Find where the given text appears and provide that cell's center as (X, Y) coordinate. 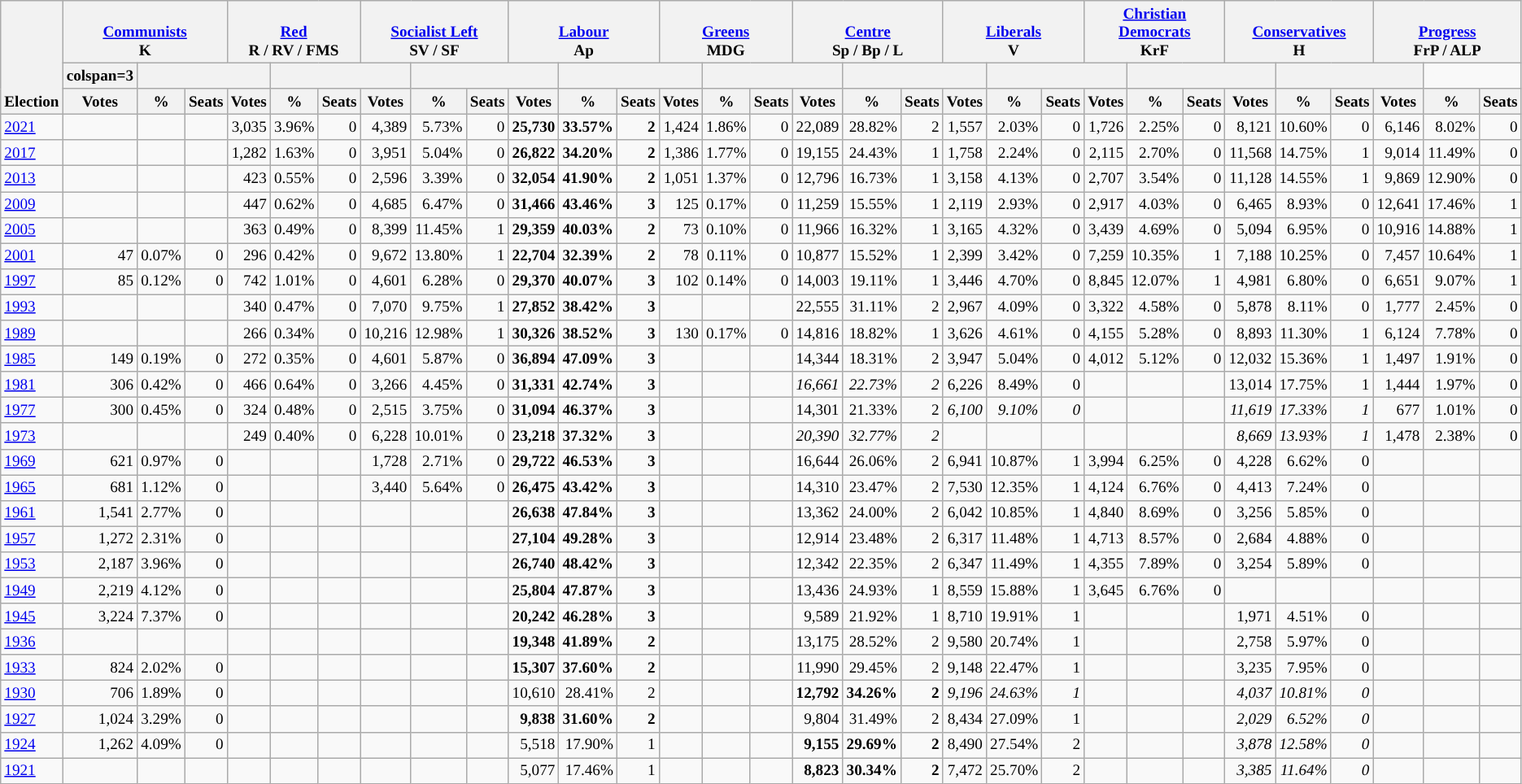
3,947 (965, 359)
9,589 (818, 616)
4,012 (1106, 359)
0.19% (161, 359)
0.35% (294, 359)
14.55% (1303, 179)
49.28% (588, 539)
4.51% (1303, 616)
6,042 (965, 513)
LabourAp (584, 33)
14,301 (818, 411)
0.12% (161, 281)
12,032 (1250, 359)
1.77% (726, 153)
27,104 (534, 539)
0.55% (294, 179)
13.93% (1303, 436)
2.31% (161, 539)
1973 (32, 436)
12,796 (818, 179)
15.88% (1014, 590)
12.35% (1014, 487)
6,100 (965, 411)
466 (249, 385)
15,307 (534, 668)
10.01% (438, 436)
1.12% (161, 487)
8,434 (965, 719)
1961 (32, 513)
29.69% (872, 745)
2.71% (438, 462)
7.78% (1451, 333)
14,003 (818, 281)
73 (680, 230)
ProgressFrP / ALP (1447, 33)
16.73% (872, 179)
3,254 (1250, 564)
LiberalsV (1014, 33)
12,641 (1398, 204)
43.46% (588, 204)
3,440 (386, 487)
20.74% (1014, 642)
706 (100, 694)
ChristianDemocratsKrF (1155, 33)
1930 (32, 694)
46.28% (588, 616)
28.82% (872, 127)
10,916 (1398, 230)
3.75% (438, 411)
1,272 (100, 539)
2,219 (100, 590)
10.64% (1451, 256)
2021 (32, 127)
1,386 (680, 153)
20,390 (818, 436)
6.95% (1303, 230)
12.98% (438, 333)
10.87% (1014, 462)
2.77% (161, 513)
4.88% (1303, 539)
0.49% (294, 230)
6.25% (1155, 462)
266 (249, 333)
78 (680, 256)
15.52% (872, 256)
677 (1398, 411)
6,465 (1250, 204)
40.07% (588, 281)
1,424 (680, 127)
4,981 (1250, 281)
1989 (32, 333)
2.93% (1014, 204)
27.54% (1014, 745)
11,966 (818, 230)
12,342 (818, 564)
30.34% (872, 770)
6.28% (438, 281)
8,845 (1106, 281)
1,024 (100, 719)
447 (249, 204)
4.03% (1155, 204)
2.70% (1155, 153)
3,385 (1250, 770)
4.61% (1014, 333)
28.52% (872, 642)
4,713 (1106, 539)
16.32% (872, 230)
0.34% (294, 333)
9.07% (1451, 281)
31,331 (534, 385)
22,555 (818, 307)
9,672 (386, 256)
2.03% (1014, 127)
12,792 (818, 694)
5.64% (438, 487)
6,124 (1398, 333)
0.47% (294, 307)
26,475 (534, 487)
306 (100, 385)
4,840 (1106, 513)
42.74% (588, 385)
102 (680, 281)
4,228 (1250, 462)
1,777 (1398, 307)
30,326 (534, 333)
8.57% (1155, 539)
7,259 (1106, 256)
12.07% (1155, 281)
10.25% (1303, 256)
9.10% (1014, 411)
11.48% (1014, 539)
26,822 (534, 153)
38.52% (588, 333)
5,518 (534, 745)
47 (100, 256)
6,317 (965, 539)
26.06% (872, 462)
24.63% (1014, 694)
4,037 (1250, 694)
11,990 (818, 668)
8.93% (1303, 204)
23.47% (872, 487)
296 (249, 256)
9,148 (965, 668)
4,389 (386, 127)
0.14% (726, 281)
9,196 (965, 694)
742 (249, 281)
9,014 (1398, 153)
2,115 (1106, 153)
7.37% (161, 616)
4,413 (1250, 487)
6,651 (1398, 281)
1969 (32, 462)
5.12% (1155, 359)
13.80% (438, 256)
423 (249, 179)
12,914 (818, 539)
5,094 (1250, 230)
47.09% (588, 359)
4.32% (1014, 230)
1,541 (100, 513)
0.64% (294, 385)
1.89% (161, 694)
7,188 (1250, 256)
22.35% (872, 564)
4,155 (1106, 333)
363 (249, 230)
7,530 (965, 487)
8.69% (1155, 513)
18.31% (872, 359)
47.84% (588, 513)
1981 (32, 385)
47.87% (588, 590)
2,758 (1250, 642)
3,878 (1250, 745)
8,710 (965, 616)
12.58% (1303, 745)
0.97% (161, 462)
40.03% (588, 230)
29,359 (534, 230)
3,626 (965, 333)
11,568 (1250, 153)
colspan=3 (100, 76)
1985 (32, 359)
3,158 (965, 179)
32.77% (872, 436)
10,610 (534, 694)
19,348 (534, 642)
2,399 (965, 256)
38.42% (588, 307)
23,218 (534, 436)
16,661 (818, 385)
32.39% (588, 256)
1957 (32, 539)
21.92% (872, 616)
3.54% (1155, 179)
2,917 (1106, 204)
11,128 (1250, 179)
1927 (32, 719)
13,175 (818, 642)
4,355 (1106, 564)
1936 (32, 642)
11,259 (818, 204)
6,226 (965, 385)
2,596 (386, 179)
3,035 (249, 127)
2,187 (100, 564)
37.32% (588, 436)
8.49% (1014, 385)
Socialist LeftSV / SF (434, 33)
1965 (32, 487)
1977 (32, 411)
12.90% (1451, 179)
10,877 (818, 256)
11.64% (1303, 770)
1,282 (249, 153)
1,728 (386, 462)
14,816 (818, 333)
8,669 (1250, 436)
2.38% (1451, 436)
8,823 (818, 770)
3,439 (1106, 230)
37.60% (588, 668)
1,478 (1398, 436)
24.43% (872, 153)
46.53% (588, 462)
0.07% (161, 256)
34.26% (872, 694)
8.02% (1451, 127)
2.25% (1155, 127)
1953 (32, 564)
1,051 (680, 179)
1,758 (965, 153)
29,722 (534, 462)
2.45% (1451, 307)
29,370 (534, 281)
33.57% (588, 127)
4.69% (1155, 230)
2,515 (386, 411)
1993 (32, 307)
3,645 (1106, 590)
7.24% (1303, 487)
1,971 (1250, 616)
1933 (32, 668)
1,444 (1398, 385)
13,014 (1250, 385)
31.11% (872, 307)
8,490 (965, 745)
125 (680, 204)
4.58% (1155, 307)
19,155 (818, 153)
6,228 (386, 436)
24.00% (872, 513)
41.90% (588, 179)
41.89% (588, 642)
8,121 (1250, 127)
13,362 (818, 513)
20,242 (534, 616)
6.52% (1303, 719)
43.42% (588, 487)
0.40% (294, 436)
14,310 (818, 487)
8,559 (965, 590)
1949 (32, 590)
23.48% (872, 539)
0.45% (161, 411)
7,457 (1398, 256)
15.36% (1303, 359)
31.60% (588, 719)
4.12% (161, 590)
17.90% (588, 745)
6.62% (1303, 462)
2.02% (161, 668)
7.95% (1303, 668)
27.09% (1014, 719)
7,472 (965, 770)
4,124 (1106, 487)
32,054 (534, 179)
18.82% (872, 333)
3,266 (386, 385)
10.60% (1303, 127)
Election (32, 58)
2009 (32, 204)
0.10% (726, 230)
3.39% (438, 179)
1921 (32, 770)
2001 (32, 256)
0.11% (726, 256)
13,436 (818, 590)
4.45% (438, 385)
25,730 (534, 127)
31,094 (534, 411)
7,070 (386, 307)
22.73% (872, 385)
3.29% (161, 719)
6,941 (965, 462)
31.49% (872, 719)
249 (249, 436)
3,994 (1106, 462)
149 (100, 359)
324 (249, 411)
RedR / RV / FMS (294, 33)
29.45% (872, 668)
11.30% (1303, 333)
2,967 (965, 307)
2,029 (1250, 719)
3,165 (965, 230)
2,119 (965, 204)
10.81% (1303, 694)
36,894 (534, 359)
3,224 (100, 616)
17.33% (1303, 411)
46.37% (588, 411)
1.63% (294, 153)
9,155 (818, 745)
0.48% (294, 411)
11.45% (438, 230)
1.91% (1451, 359)
48.42% (588, 564)
3,322 (1106, 307)
1.37% (726, 179)
9,580 (965, 642)
8,893 (1250, 333)
5,878 (1250, 307)
3.42% (1014, 256)
4.13% (1014, 179)
1,262 (100, 745)
1997 (32, 281)
21.33% (872, 411)
9.75% (438, 307)
681 (100, 487)
85 (100, 281)
0.62% (294, 204)
1924 (32, 745)
9,804 (818, 719)
824 (100, 668)
16,644 (818, 462)
2,707 (1106, 179)
2.24% (1014, 153)
14.75% (1303, 153)
17.75% (1303, 385)
6,146 (1398, 127)
6.47% (438, 204)
24.93% (872, 590)
130 (680, 333)
272 (249, 359)
ConservativesH (1299, 33)
5.97% (1303, 642)
1.97% (1451, 385)
9,869 (1398, 179)
5.85% (1303, 513)
CentreSp / Bp / L (867, 33)
CommunistsK (145, 33)
4,685 (386, 204)
25,804 (534, 590)
15.55% (872, 204)
3,235 (1250, 668)
34.20% (588, 153)
9,838 (534, 719)
2005 (32, 230)
10,216 (386, 333)
5.87% (438, 359)
14,344 (818, 359)
2017 (32, 153)
6,347 (965, 564)
1.86% (726, 127)
11,619 (1250, 411)
3,951 (386, 153)
5,077 (534, 770)
5.28% (1155, 333)
7.89% (1155, 564)
22,089 (818, 127)
19.11% (872, 281)
14.88% (1451, 230)
2,684 (1250, 539)
340 (249, 307)
1,726 (1106, 127)
621 (100, 462)
300 (100, 411)
6.80% (1303, 281)
27,852 (534, 307)
26,740 (534, 564)
25.70% (1014, 770)
5.73% (438, 127)
1,497 (1398, 359)
1,557 (965, 127)
22.47% (1014, 668)
22,704 (534, 256)
3,446 (965, 281)
10.85% (1014, 513)
31,466 (534, 204)
2013 (32, 179)
19.91% (1014, 616)
4.70% (1014, 281)
5.89% (1303, 564)
26,638 (534, 513)
3,256 (1250, 513)
8.11% (1303, 307)
GreensMDG (726, 33)
28.41% (588, 694)
10.35% (1155, 256)
8,399 (386, 230)
1945 (32, 616)
